Locate the cell with the specified text and output its (x, y) center coordinate. 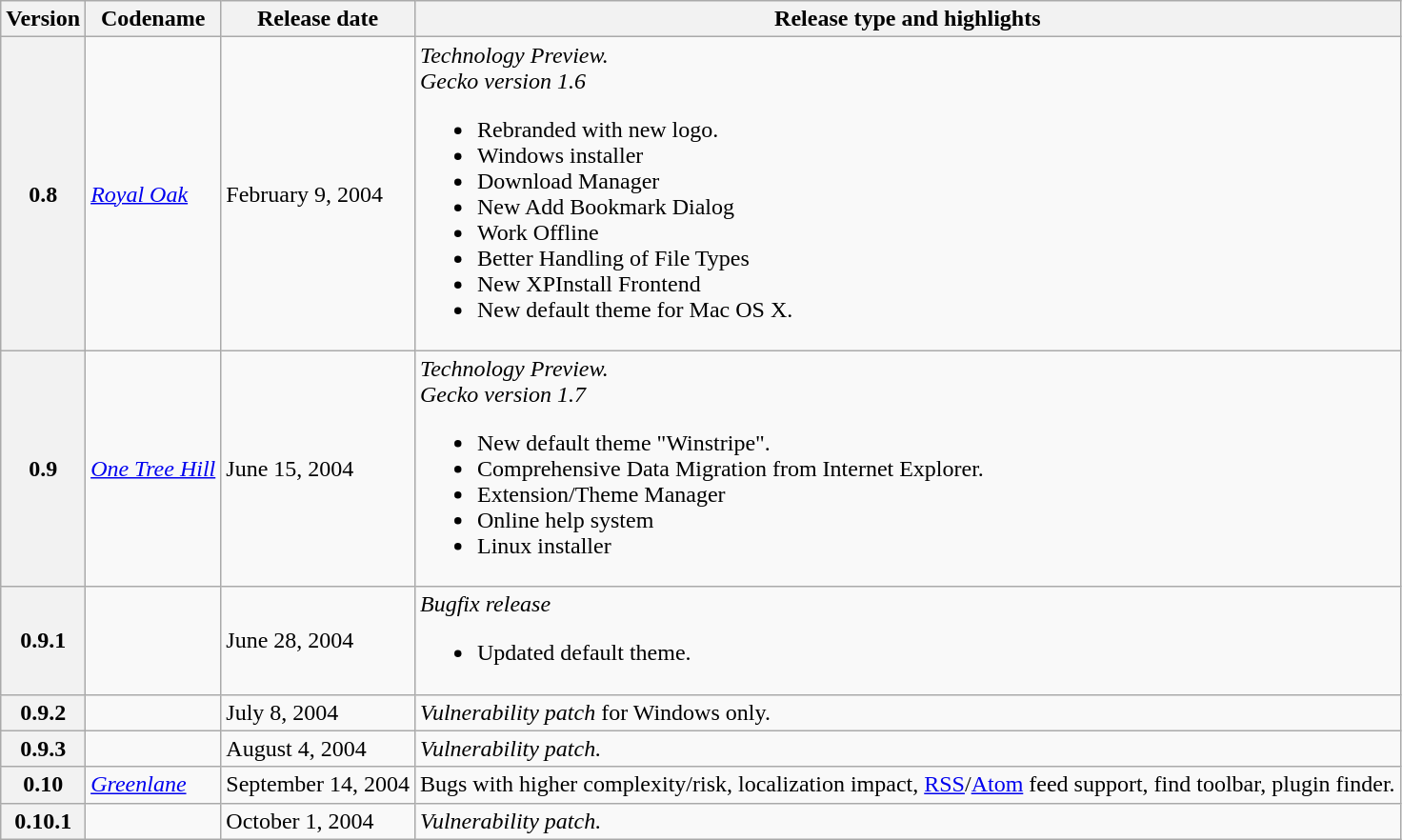
Codename (153, 19)
Greenlane (153, 785)
One Tree Hill (153, 469)
0.9 (44, 469)
Version (44, 19)
Bugs with higher complexity/risk, localization impact, RSS/Atom feed support, find toolbar, plugin finder. (907, 785)
0.10 (44, 785)
September 14, 2004 (318, 785)
0.10.1 (44, 821)
June 15, 2004 (318, 469)
Release date (318, 19)
July 8, 2004 (318, 712)
Release type and highlights (907, 19)
August 4, 2004 (318, 749)
February 9, 2004 (318, 194)
0.9.2 (44, 712)
0.9.3 (44, 749)
Royal Oak (153, 194)
Bugfix releaseUpdated default theme. (907, 640)
June 28, 2004 (318, 640)
October 1, 2004 (318, 821)
0.8 (44, 194)
Vulnerability patch for Windows only. (907, 712)
0.9.1 (44, 640)
